Pinpoint the cell where the given text exists, returning its [x, y] midpoint coordinate. 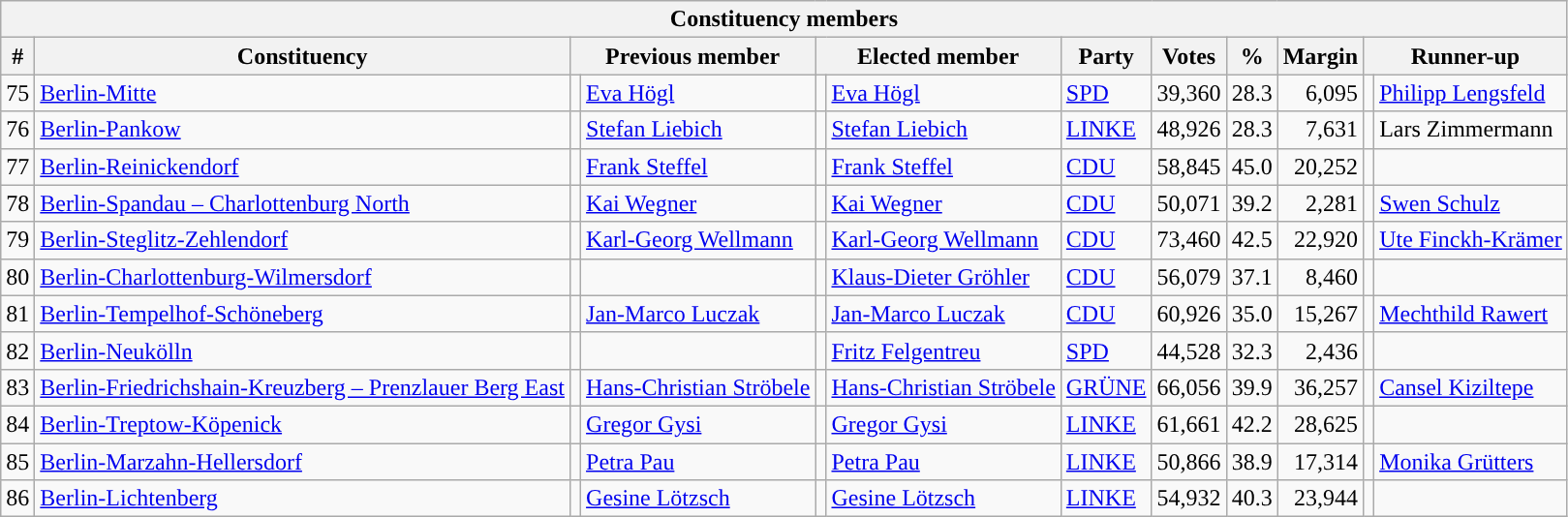
37.1 [1251, 277]
2,281 [1320, 203]
76 [17, 130]
66,056 [1189, 387]
Fritz Felgentreu [943, 350]
77 [17, 167]
Berlin-Steglitz-Zehlendorf [302, 240]
17,314 [1320, 462]
8,460 [1320, 277]
15,267 [1320, 314]
36,257 [1320, 387]
58,845 [1189, 167]
32.3 [1251, 350]
78 [17, 203]
7,631 [1320, 130]
Klaus-Dieter Gröhler [943, 277]
Previous member [692, 56]
60,926 [1189, 314]
% [1251, 56]
Elected member [938, 56]
50,071 [1189, 203]
Berlin-Neukölln [302, 350]
GRÜNE [1106, 387]
85 [17, 462]
38.9 [1251, 462]
83 [17, 387]
39.2 [1251, 203]
39.9 [1251, 387]
# [17, 56]
Margin [1320, 56]
48,926 [1189, 130]
Berlin-Marzahn-Hellersdorf [302, 462]
Berlin-Treptow-Köpenick [302, 424]
Votes [1189, 56]
28,625 [1320, 424]
Ute Finckh-Krämer [1471, 240]
Party [1106, 56]
50,866 [1189, 462]
Cansel Kiziltepe [1471, 387]
Monika Grütters [1471, 462]
20,252 [1320, 167]
81 [17, 314]
Berlin-Reinickendorf [302, 167]
Berlin-Charlottenburg-Wilmersdorf [302, 277]
56,079 [1189, 277]
44,528 [1189, 350]
Runner-up [1466, 56]
75 [17, 93]
86 [17, 499]
79 [17, 240]
Berlin-Friedrichshain-Kreuzberg – Prenzlauer Berg East [302, 387]
40.3 [1251, 499]
42.2 [1251, 424]
45.0 [1251, 167]
82 [17, 350]
80 [17, 277]
Swen Schulz [1471, 203]
Berlin-Spandau – Charlottenburg North [302, 203]
23,944 [1320, 499]
Mechthild Rawert [1471, 314]
Constituency members [784, 19]
Lars Zimmermann [1471, 130]
54,932 [1189, 499]
42.5 [1251, 240]
Berlin-Tempelhof-Schöneberg [302, 314]
61,661 [1189, 424]
39,360 [1189, 93]
Constituency [302, 56]
73,460 [1189, 240]
Berlin-Lichtenberg [302, 499]
2,436 [1320, 350]
6,095 [1320, 93]
Berlin-Mitte [302, 93]
Philipp Lengsfeld [1471, 93]
22,920 [1320, 240]
35.0 [1251, 314]
84 [17, 424]
Berlin-Pankow [302, 130]
